Extract the [x, y] coordinate from the center of the cell holding the provided text.  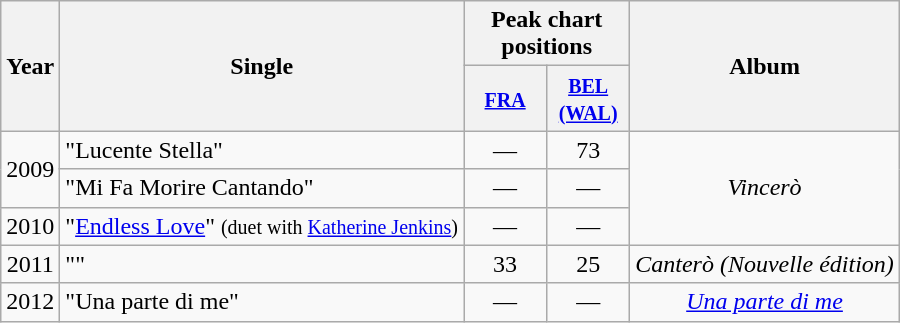
25 [588, 264]
Peak chart positions [547, 34]
Canterò (Nouvelle édition) [765, 264]
FRA [506, 98]
"Lucente Stella" [262, 150]
2009 [30, 169]
Una parte di me [765, 302]
2010 [30, 226]
"Una parte di me" [262, 302]
33 [506, 264]
Vincerò [765, 188]
"Endless Love" (duet with Katherine Jenkins) [262, 226]
"Mi Fa Morire Cantando" [262, 188]
2011 [30, 264]
Year [30, 66]
73 [588, 150]
"" [262, 264]
Album [765, 66]
BEL(WAL) [588, 98]
Single [262, 66]
2012 [30, 302]
